Identify which cell holds the provided text, then report its [x, y] central coordinate. 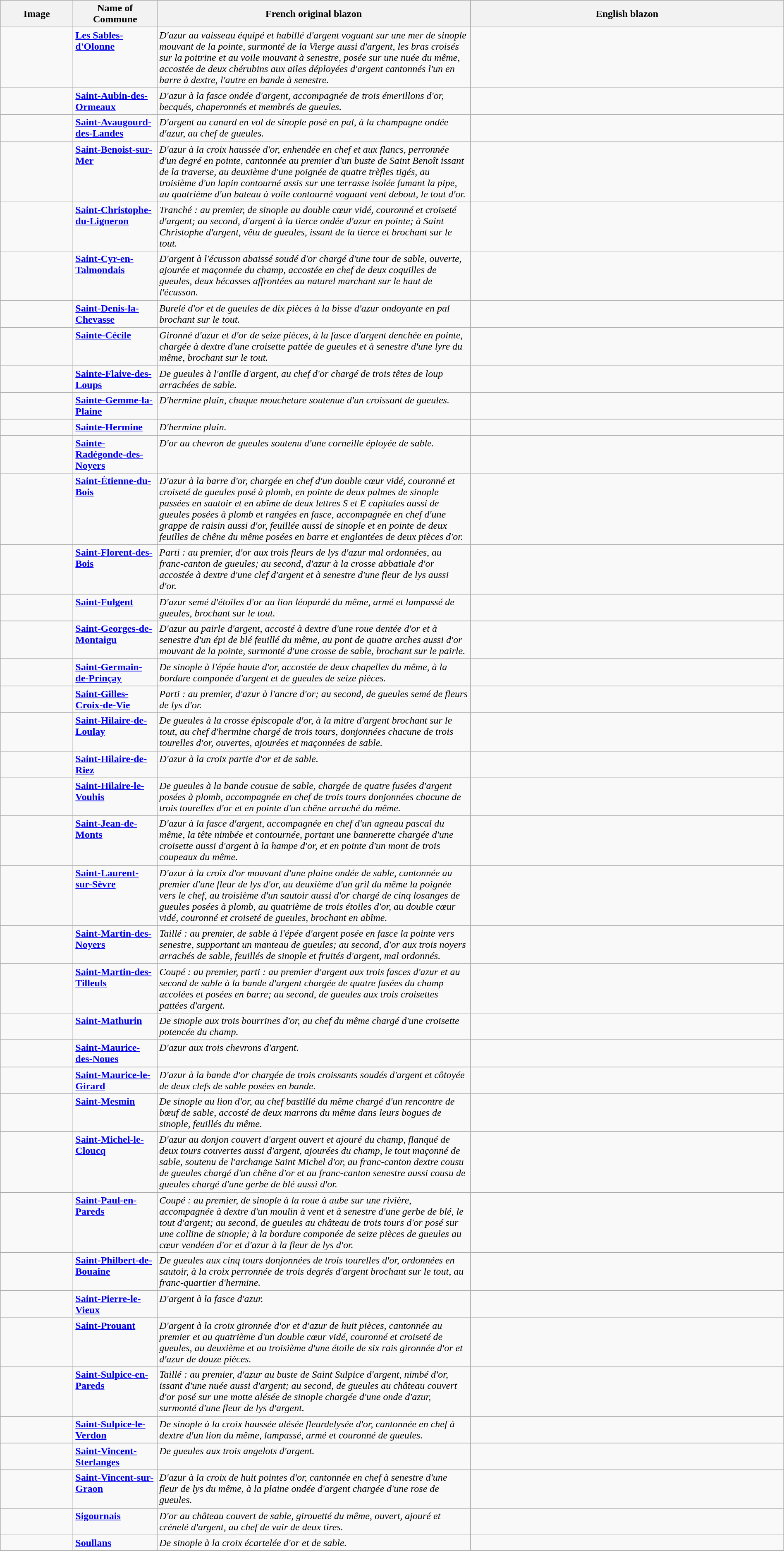
Name of Commune [115, 14]
Saint-Germain-de-Prinçay [115, 673]
De sinople à la croix écartelée d'or et de sable. [314, 1543]
Saint-Aubin-des-Ormeaux [115, 101]
Les Sables-d'Olonne [115, 58]
Saint-Hilaire-le-Vouhis [115, 797]
Saint-Prouant [115, 1342]
Saint-Étienne-du-Bois [115, 509]
Saint-Maurice-le-Girard [115, 1080]
D'or au château couvert de sable, girouetté du même, ouvert, ajouré et crénelé d'argent, au chef de vair de deux tires. [314, 1522]
Saint-Laurent-sur-Sèvre [115, 895]
Saint-Vincent-sur-Graon [115, 1489]
English blazon [627, 14]
Image [37, 14]
Saint-Benoist-sur-Mer [115, 172]
Saint-Georges-de-Montaigu [115, 640]
Saint-Fulgent [115, 607]
D'azur à la croix partie d'or et de sable. [314, 765]
Saint-Denis-la-Chevasse [115, 314]
De sinople à l'épée haute d'or, accostée de deux chapelles du même, à la bordure componée d'argent et de gueules de seize pièces. [314, 673]
Saint-Martin-des-Tilleuls [115, 988]
Sainte-Radégonde-des-Noyers [115, 454]
D'or au chevron de gueules soutenu d'une corneille éployée de sable. [314, 454]
D'azur aux trois chevrons d'argent. [314, 1053]
Sainte-Cécile [115, 346]
De sinople à la croix haussée alésée fleurdelysée d'or, cantonnée en chef à dextre d'un lion du même, lampassé, armé et couronné de gueules. [314, 1430]
Saint-Maurice-des-Noues [115, 1053]
Saint-Gilles-Croix-de-Vie [115, 699]
D'azur à la fasce ondée d'argent, accompagnée de trois émerillons d'or, becqués, chaperonnés et membrés de gueules. [314, 101]
Saint-Sulpice-le-Verdon [115, 1430]
Saint-Hilaire-de-Loulay [115, 732]
Saint-Philbert-de-Bouaine [115, 1272]
Burelé d'or et de gueules de dix pièces à la bisse d'azur ondoyante en pal brochant sur le tout. [314, 314]
D'argent à la fasce d'azur. [314, 1304]
D'hermine plain, chaque moucheture soutenue d'un croissant de gueules. [314, 405]
Saint-Cyr-en-Talmondais [115, 276]
Parti : au premier, d'azur à l'ancre d'or; au second, de gueules semé de fleurs de lys d'or. [314, 699]
D'azur semé d'étoiles d'or au lion léopardé du même, armé et lampassé de gueules, brochant sur le tout. [314, 607]
D'azur à la bande d'or chargée de trois croissants soudés d'argent et côtoyée de deux clefs de sable posées en bande. [314, 1080]
French original blazon [314, 14]
Saint-Vincent-Sterlanges [115, 1456]
Sainte-Flaive-des-Loups [115, 379]
Saint-Michel-le-Cloucq [115, 1162]
De gueules aux trois angelots d'argent. [314, 1456]
Soullans [115, 1543]
D'hermine plain. [314, 427]
Saint-Mesmin [115, 1113]
De sinople aux trois bourrines d'or, au chef du même chargé d'une croisette potencée du champ. [314, 1026]
De gueules à l'anille d'argent, au chef d'or chargé de trois têtes de loup arrachées de sable. [314, 379]
Saint-Christophe-du-Ligneron [115, 227]
D'argent au canard en vol de sinople posé en pal, à la champagne ondée d'azur, au chef de gueules. [314, 128]
Saint-Mathurin [115, 1026]
Saint-Florent-des-Bois [115, 569]
Saint-Pierre-le-Vieux [115, 1304]
Saint-Jean-de-Monts [115, 841]
Saint-Paul-en-Pareds [115, 1223]
Saint-Avaugourd-des-Landes [115, 128]
Saint-Martin-des-Noyers [115, 945]
Sainte-Hermine [115, 427]
Saint-Hilaire-de-Riez [115, 765]
Saint-Sulpice-en-Pareds [115, 1392]
Sigournais [115, 1522]
Sainte-Gemme-la-Plaine [115, 405]
